Output the (X, Y) coordinate of the center of the cell containing the given text.  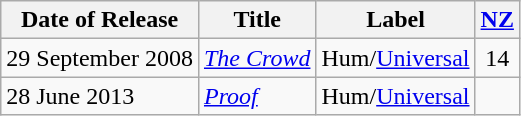
Title (257, 20)
29 September 2008 (100, 58)
Proof (257, 96)
28 June 2013 (100, 96)
Label (396, 20)
14 (497, 58)
The Crowd (257, 58)
Date of Release (100, 20)
NZ (497, 20)
